Search for the cell housing the specified text and yield its [X, Y] center coordinate. 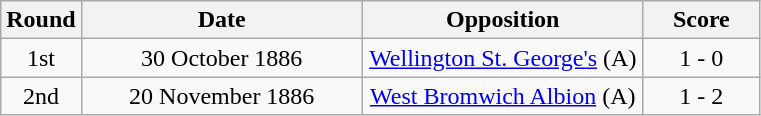
20 November 1886 [222, 96]
Round [41, 20]
Wellington St. George's (A) [502, 58]
1 - 2 [701, 96]
Opposition [502, 20]
30 October 1886 [222, 58]
1st [41, 58]
Date [222, 20]
1 - 0 [701, 58]
2nd [41, 96]
Score [701, 20]
West Bromwich Albion (A) [502, 96]
